Find where the given text appears and provide that cell's center as (x, y) coordinate. 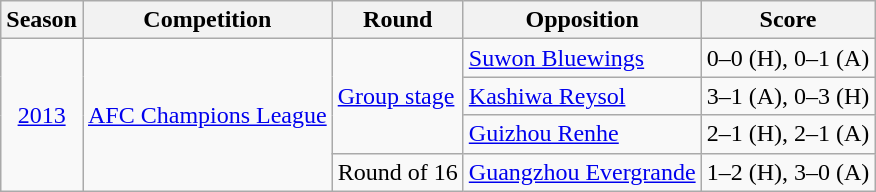
Round (398, 20)
Guizhou Renhe (582, 134)
Group stage (398, 96)
2–1 (H), 2–1 (A) (788, 134)
0–0 (H), 0–1 (A) (788, 58)
2013 (42, 115)
Opposition (582, 20)
Score (788, 20)
Round of 16 (398, 172)
1–2 (H), 3–0 (A) (788, 172)
3–1 (A), 0–3 (H) (788, 96)
Season (42, 20)
Suwon Bluewings (582, 58)
Competition (207, 20)
Kashiwa Reysol (582, 96)
AFC Champions League (207, 115)
Guangzhou Evergrande (582, 172)
